Find where the given text appears and provide that cell's center as (x, y) coordinate. 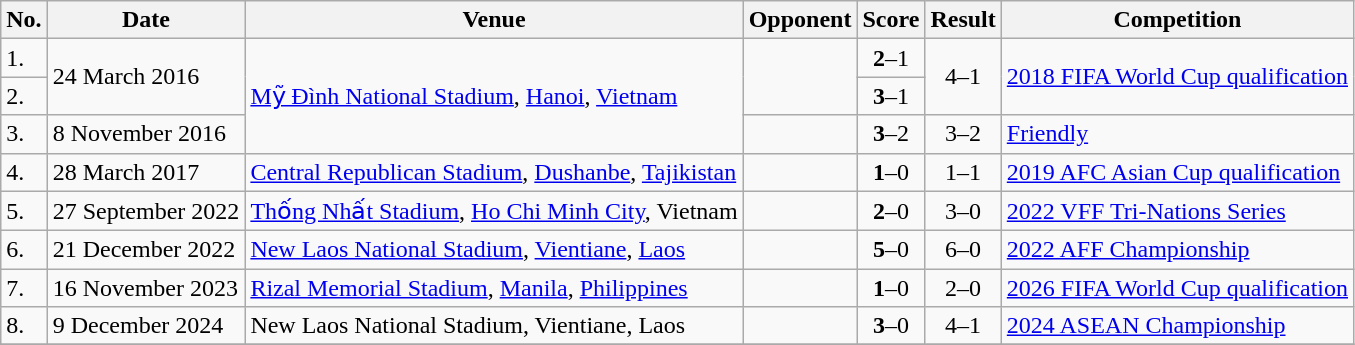
2022 AFF Championship (1177, 250)
3–1 (891, 96)
Date (146, 20)
Mỹ Đình National Stadium, Hanoi, Vietnam (494, 96)
9 December 2024 (146, 326)
24 March 2016 (146, 77)
27 September 2022 (146, 211)
2–1 (891, 58)
No. (24, 20)
6–0 (963, 250)
6. (24, 250)
Score (891, 20)
2. (24, 96)
21 December 2022 (146, 250)
Venue (494, 20)
8. (24, 326)
Opponent (800, 20)
16 November 2023 (146, 288)
1–1 (963, 172)
28 March 2017 (146, 172)
Thống Nhất Stadium, Ho Chi Minh City, Vietnam (494, 211)
2024 ASEAN Championship (1177, 326)
Competition (1177, 20)
2018 FIFA World Cup qualification (1177, 77)
4. (24, 172)
Friendly (1177, 134)
5. (24, 211)
2026 FIFA World Cup qualification (1177, 288)
2019 AFC Asian Cup qualification (1177, 172)
7. (24, 288)
Rizal Memorial Stadium, Manila, Philippines (494, 288)
5–0 (891, 250)
3. (24, 134)
Result (963, 20)
2022 VFF Tri-Nations Series (1177, 211)
Central Republican Stadium, Dushanbe, Tajikistan (494, 172)
8 November 2016 (146, 134)
1. (24, 58)
